Determine the (X, Y) coordinate at the center of the cell enclosing the given text.  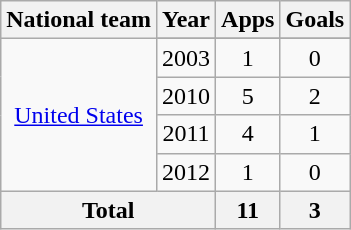
2003 (186, 58)
Goals (315, 20)
11 (248, 210)
5 (248, 96)
National team (79, 20)
United States (79, 115)
2011 (186, 134)
2 (315, 96)
2010 (186, 96)
Total (108, 210)
Year (186, 20)
4 (248, 134)
3 (315, 210)
2012 (186, 172)
Apps (248, 20)
